Output the (x, y) coordinate of the center of the cell containing the given text.  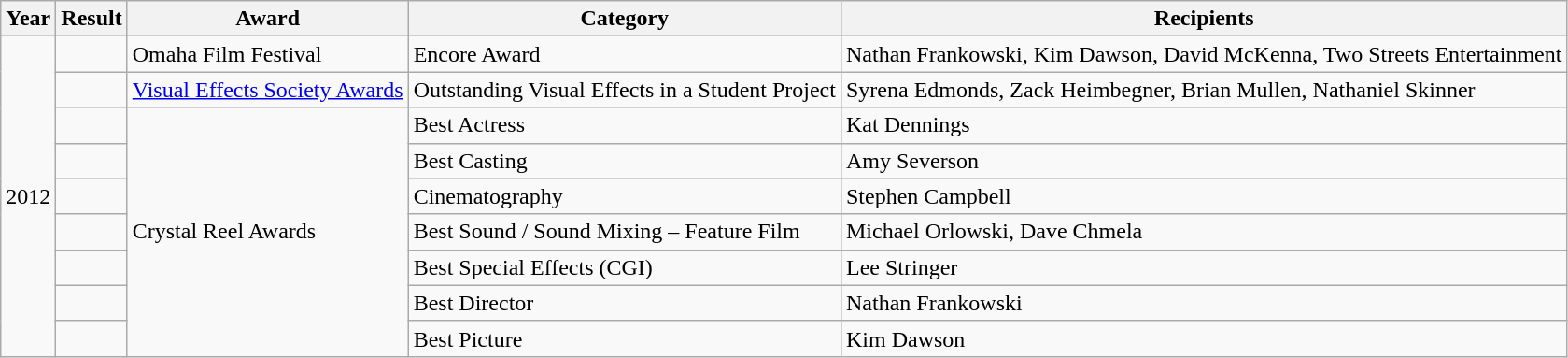
Omaha Film Festival (267, 54)
Amy Severson (1203, 161)
Stephen Campbell (1203, 196)
Best Special Effects (CGI) (624, 267)
Best Director (624, 303)
Best Sound / Sound Mixing – Feature Film (624, 232)
Recipients (1203, 19)
Syrena Edmonds, Zack Heimbegner, Brian Mullen, Nathaniel Skinner (1203, 90)
Crystal Reel Awards (267, 232)
Cinematography (624, 196)
Nathan Frankowski (1203, 303)
Year (28, 19)
Visual Effects Society Awards (267, 90)
Best Picture (624, 338)
Outstanding Visual Effects in a Student Project (624, 90)
Lee Stringer (1203, 267)
2012 (28, 196)
Kim Dawson (1203, 338)
Nathan Frankowski, Kim Dawson, David McKenna, Two Streets Entertainment (1203, 54)
Category (624, 19)
Result (92, 19)
Award (267, 19)
Michael Orlowski, Dave Chmela (1203, 232)
Encore Award (624, 54)
Best Actress (624, 125)
Best Casting (624, 161)
Kat Dennings (1203, 125)
